Determine the (X, Y) coordinate at the center of the cell enclosing the given text.  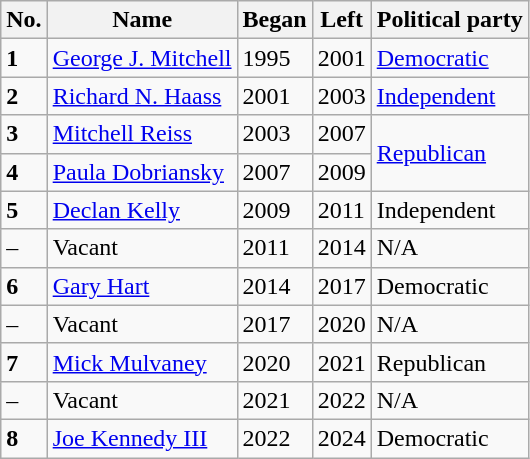
8 (24, 438)
7 (24, 362)
2024 (342, 438)
6 (24, 286)
3 (24, 134)
George J. Mitchell (142, 58)
Mick Mulvaney (142, 362)
Declan Kelly (142, 210)
Joe Kennedy III (142, 438)
2 (24, 96)
Gary Hart (142, 286)
Name (142, 20)
4 (24, 172)
Mitchell Reiss (142, 134)
5 (24, 210)
Paula Dobriansky (142, 172)
No. (24, 20)
1995 (274, 58)
Began (274, 20)
Left (342, 20)
Richard N. Haass (142, 96)
Political party (450, 20)
1 (24, 58)
